Detect which cell encompasses the target text, then output its [x, y] center coordinate. 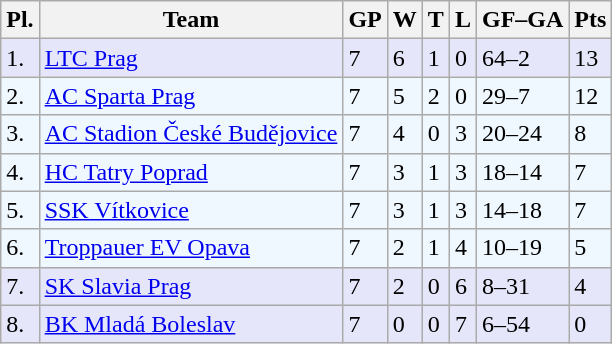
2. [20, 96]
29–7 [522, 96]
3. [20, 134]
L [462, 20]
SK Slavia Prag [191, 286]
W [404, 20]
GP [365, 20]
GF–GA [522, 20]
8–31 [522, 286]
8. [20, 324]
6. [20, 248]
4. [20, 172]
Pl. [20, 20]
10–19 [522, 248]
LTC Prag [191, 58]
BK Mladá Boleslav [191, 324]
7. [20, 286]
1. [20, 58]
12 [590, 96]
5. [20, 210]
64–2 [522, 58]
HC Tatry Poprad [191, 172]
Troppauer EV Opava [191, 248]
T [436, 20]
AC Sparta Prag [191, 96]
20–24 [522, 134]
Pts [590, 20]
8 [590, 134]
14–18 [522, 210]
6–54 [522, 324]
18–14 [522, 172]
SSK Vítkovice [191, 210]
13 [590, 58]
AC Stadion České Budějovice [191, 134]
Team [191, 20]
